For the text-containing cell, return its midpoint in (X, Y) coordinate format. 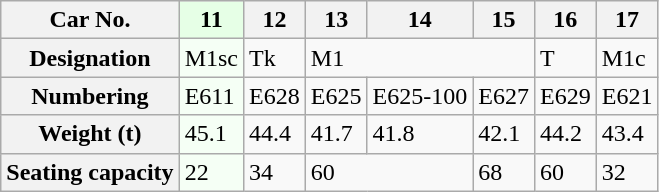
68 (504, 172)
Tk (275, 58)
E627 (504, 96)
Numbering (90, 96)
16 (565, 20)
M1c (627, 58)
E611 (211, 96)
Designation (90, 58)
E629 (565, 96)
34 (275, 172)
E621 (627, 96)
15 (504, 20)
17 (627, 20)
M1sc (211, 58)
11 (211, 20)
41.7 (336, 134)
E625-100 (420, 96)
22 (211, 172)
45.1 (211, 134)
13 (336, 20)
43.4 (627, 134)
44.2 (565, 134)
44.4 (275, 134)
M1 (420, 58)
14 (420, 20)
32 (627, 172)
Weight (t) (90, 134)
Car No. (90, 20)
12 (275, 20)
41.8 (420, 134)
E625 (336, 96)
Seating capacity (90, 172)
T (565, 58)
42.1 (504, 134)
E628 (275, 96)
